Determine the [X, Y] coordinate at the center of the cell enclosing the given text.  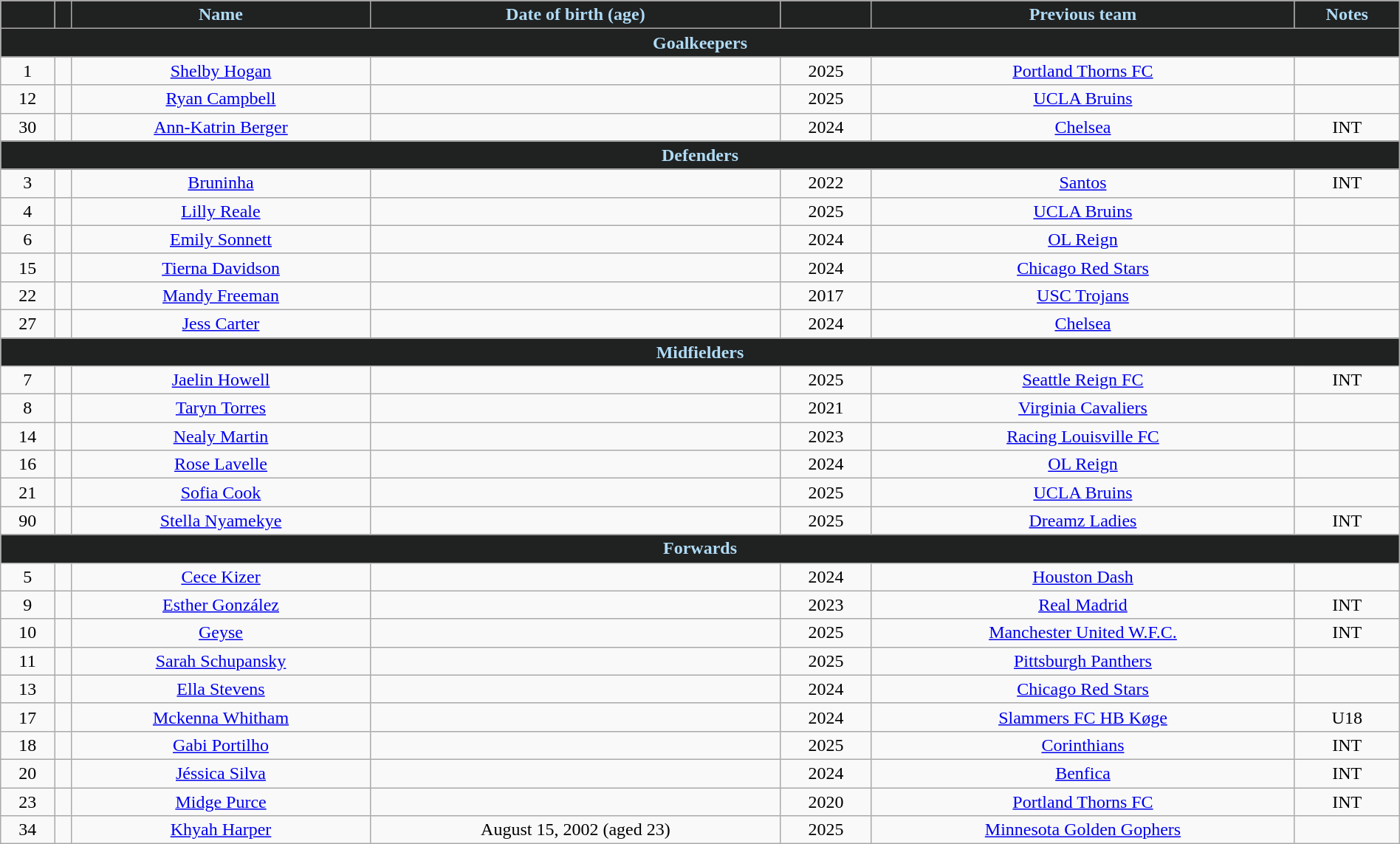
17 [28, 717]
15 [28, 267]
Houston Dash [1083, 577]
13 [28, 689]
Cece Kizer [220, 577]
9 [28, 605]
Ann-Katrin Berger [220, 127]
8 [28, 408]
2021 [826, 408]
Gabi Portilho [220, 745]
11 [28, 661]
Pittsburgh Panthers [1083, 661]
16 [28, 464]
Corinthians [1083, 745]
Minnesota Golden Gophers [1083, 830]
Benfica [1083, 773]
10 [28, 633]
Sofia Cook [220, 493]
Geyse [220, 633]
18 [28, 745]
Ella Stevens [220, 689]
27 [28, 323]
Date of birth (age) [576, 15]
Khyah Harper [220, 830]
Nealy Martin [220, 436]
Lilly Reale [220, 211]
U18 [1347, 717]
Manchester United W.F.C. [1083, 633]
14 [28, 436]
2022 [826, 183]
Virginia Cavaliers [1083, 408]
Defenders [700, 155]
Emily Sonnett [220, 239]
Racing Louisville FC [1083, 436]
23 [28, 801]
21 [28, 493]
Stella Nyamekye [220, 521]
Goalkeepers [700, 43]
Seattle Reign FC [1083, 380]
7 [28, 380]
22 [28, 295]
Rose Lavelle [220, 464]
3 [28, 183]
Taryn Torres [220, 408]
Santos [1083, 183]
Previous team [1083, 15]
90 [28, 521]
Mandy Freeman [220, 295]
August 15, 2002 (aged 23) [576, 830]
Jaelin Howell [220, 380]
20 [28, 773]
34 [28, 830]
Tierna Davidson [220, 267]
Mckenna Whitham [220, 717]
Shelby Hogan [220, 71]
12 [28, 99]
Ryan Campbell [220, 99]
Name [220, 15]
1 [28, 71]
Real Madrid [1083, 605]
2017 [826, 295]
Slammers FC HB Køge [1083, 717]
5 [28, 577]
Midfielders [700, 352]
6 [28, 239]
Esther González [220, 605]
Notes [1347, 15]
Midge Purce [220, 801]
Forwards [700, 549]
30 [28, 127]
Bruninha [220, 183]
4 [28, 211]
Jess Carter [220, 323]
Jéssica Silva [220, 773]
2020 [826, 801]
USC Trojans [1083, 295]
Dreamz Ladies [1083, 521]
Sarah Schupansky [220, 661]
